Locate the cell with the specified text and output its (X, Y) center coordinate. 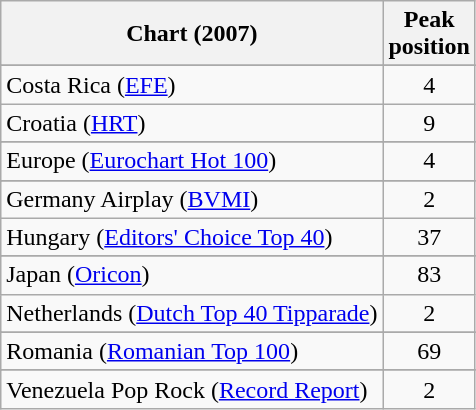
37 (429, 237)
Netherlands (Dutch Top 40 Tipparade) (192, 313)
Europe (Eurochart Hot 100) (192, 161)
Chart (2007) (192, 34)
Venezuela Pop Rock (Record Report) (192, 389)
Peakposition (429, 34)
9 (429, 123)
Romania (Romanian Top 100) (192, 351)
Costa Rica (EFE) (192, 85)
83 (429, 275)
Japan (Oricon) (192, 275)
Croatia (HRT) (192, 123)
Germany Airplay (BVMI) (192, 199)
69 (429, 351)
Hungary (Editors' Choice Top 40) (192, 237)
